Return the [x, y] coordinate for the center point of the cell that contains the specified text.  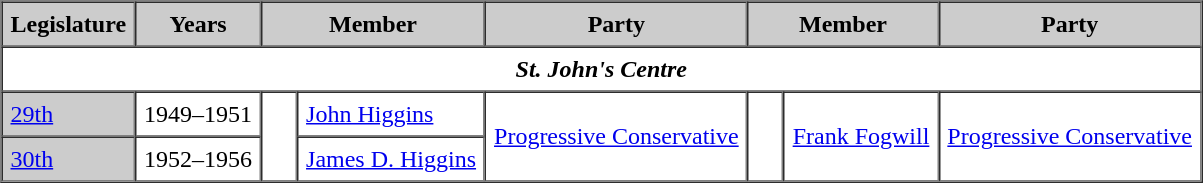
John Higgins [391, 114]
St. John's Centre [602, 68]
James D. Higgins [391, 158]
1949–1951 [198, 114]
Frank Fogwill [862, 137]
Legislature [69, 24]
1952–1956 [198, 158]
Years [198, 24]
29th [69, 114]
30th [69, 158]
